Provide the (X, Y) coordinate of the cell's center where the given text is located.  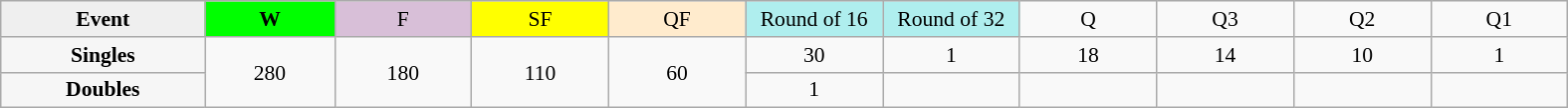
10 (1362, 55)
Event (104, 19)
110 (541, 72)
30 (814, 55)
280 (270, 72)
14 (1226, 55)
Round of 16 (814, 19)
Singles (104, 55)
F (403, 19)
Round of 32 (951, 19)
Q2 (1362, 19)
60 (677, 72)
Q1 (1499, 19)
180 (403, 72)
Q (1088, 19)
W (270, 19)
Doubles (104, 90)
Q3 (1226, 19)
SF (541, 19)
18 (1088, 55)
QF (677, 19)
